Return the (x, y) coordinate for the center point of the cell that contains the specified text.  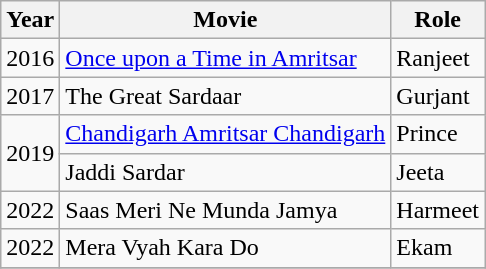
2017 (30, 96)
Jaddi Sardar (226, 172)
Gurjant (438, 96)
Chandigarh Amritsar Chandigarh (226, 134)
Saas Meri Ne Munda Jamya (226, 210)
2019 (30, 153)
The Great Sardaar (226, 96)
Harmeet (438, 210)
Mera Vyah Kara Do (226, 248)
Year (30, 20)
Once upon a Time in Amritsar (226, 58)
Ranjeet (438, 58)
Jeeta (438, 172)
2016 (30, 58)
Movie (226, 20)
Ekam (438, 248)
Role (438, 20)
Prince (438, 134)
